Capture the cell that displays the provided text and extract its (X, Y) central coordinate. 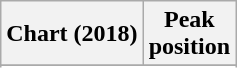
Peakposition (189, 34)
Chart (2018) (72, 34)
